Capture the cell that displays the provided text and extract its (X, Y) central coordinate. 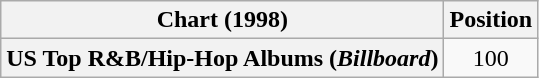
Position (491, 20)
Chart (1998) (222, 20)
US Top R&B/Hip-Hop Albums (Billboard) (222, 58)
100 (491, 58)
